From the cell containing the given text, extract its center point as (x, y) coordinate. 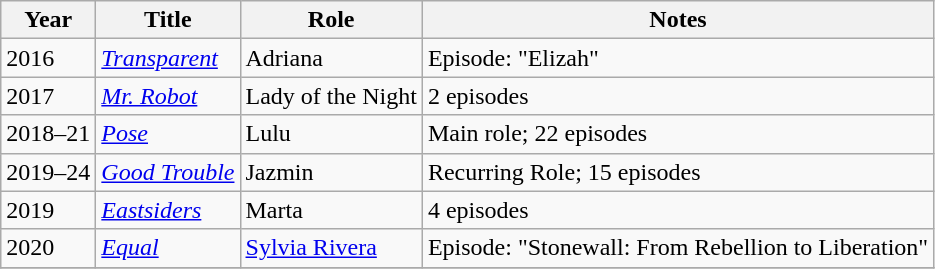
Episode: "Stonewall: From Rebellion to Liberation" (678, 248)
Main role; 22 episodes (678, 134)
Eastsiders (168, 210)
2017 (48, 96)
Lady of the Night (331, 96)
2018–21 (48, 134)
Jazmin (331, 172)
Mr. Robot (168, 96)
2020 (48, 248)
2 episodes (678, 96)
Equal (168, 248)
Sylvia Rivera (331, 248)
2019–24 (48, 172)
Marta (331, 210)
Pose (168, 134)
Notes (678, 20)
Adriana (331, 58)
Year (48, 20)
4 episodes (678, 210)
2019 (48, 210)
2016 (48, 58)
Role (331, 20)
Transparent (168, 58)
Title (168, 20)
Episode: "Elizah" (678, 58)
Lulu (331, 134)
Recurring Role; 15 episodes (678, 172)
Good Trouble (168, 172)
